Scan for the cell matching the given text and deliver its [X, Y] coordinate at center. 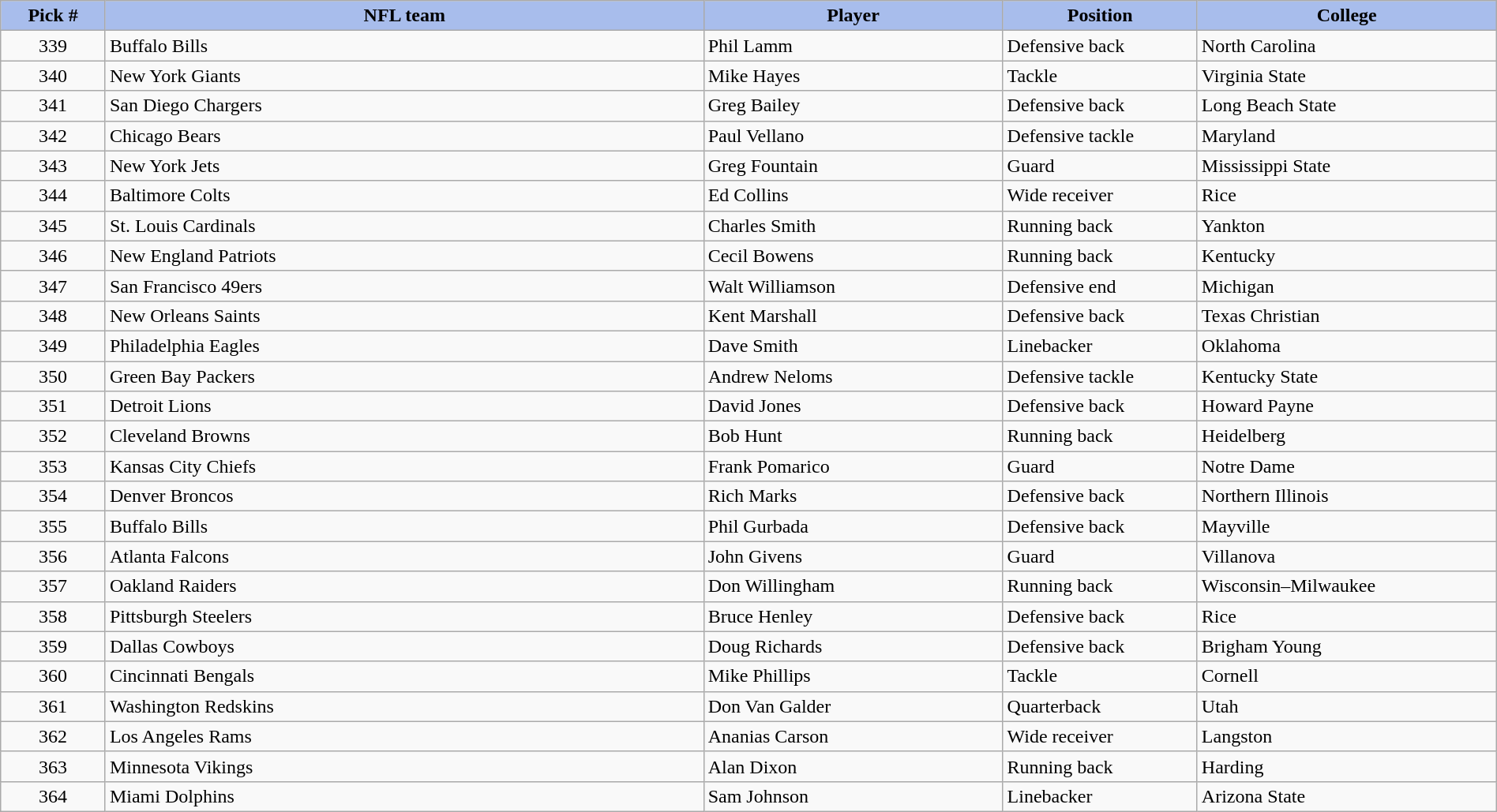
Paul Vellano [853, 136]
Northern Illinois [1347, 496]
351 [54, 406]
364 [54, 796]
Greg Fountain [853, 166]
Harding [1347, 766]
John Givens [853, 556]
New York Jets [404, 166]
Brigham Young [1347, 646]
Rich Marks [853, 496]
Mike Hayes [853, 76]
Chicago Bears [404, 136]
348 [54, 316]
Cincinnati Bengals [404, 676]
Long Beach State [1347, 106]
Washington Redskins [404, 706]
Cleveland Browns [404, 436]
North Carolina [1347, 46]
353 [54, 466]
Kansas City Chiefs [404, 466]
Maryland [1347, 136]
Texas Christian [1347, 316]
362 [54, 736]
Minnesota Vikings [404, 766]
Los Angeles Rams [404, 736]
Kentucky State [1347, 376]
Phil Gurbada [853, 526]
Position [1100, 16]
Dave Smith [853, 346]
Alan Dixon [853, 766]
Ananias Carson [853, 736]
Atlanta Falcons [404, 556]
Bob Hunt [853, 436]
342 [54, 136]
Detroit Lions [404, 406]
Notre Dame [1347, 466]
340 [54, 76]
Quarterback [1100, 706]
358 [54, 616]
Kent Marshall [853, 316]
New Orleans Saints [404, 316]
Ed Collins [853, 196]
Mississippi State [1347, 166]
Oklahoma [1347, 346]
347 [54, 286]
Michigan [1347, 286]
Green Bay Packers [404, 376]
Sam Johnson [853, 796]
Denver Broncos [404, 496]
357 [54, 586]
Don Willingham [853, 586]
349 [54, 346]
David Jones [853, 406]
Frank Pomarico [853, 466]
345 [54, 226]
Heidelberg [1347, 436]
354 [54, 496]
Baltimore Colts [404, 196]
Player [853, 16]
Mike Phillips [853, 676]
Kentucky [1347, 256]
Virginia State [1347, 76]
San Francisco 49ers [404, 286]
344 [54, 196]
352 [54, 436]
San Diego Chargers [404, 106]
Doug Richards [853, 646]
346 [54, 256]
Charles Smith [853, 226]
Howard Payne [1347, 406]
Oakland Raiders [404, 586]
Bruce Henley [853, 616]
Pick # [54, 16]
Dallas Cowboys [404, 646]
Philadelphia Eagles [404, 346]
Arizona State [1347, 796]
350 [54, 376]
Don Van Galder [853, 706]
St. Louis Cardinals [404, 226]
363 [54, 766]
Miami Dolphins [404, 796]
359 [54, 646]
New York Giants [404, 76]
341 [54, 106]
Greg Bailey [853, 106]
Pittsburgh Steelers [404, 616]
Wisconsin–Milwaukee [1347, 586]
339 [54, 46]
Walt Williamson [853, 286]
360 [54, 676]
Mayville [1347, 526]
NFL team [404, 16]
Andrew Neloms [853, 376]
Villanova [1347, 556]
Yankton [1347, 226]
Cornell [1347, 676]
361 [54, 706]
College [1347, 16]
Langston [1347, 736]
Phil Lamm [853, 46]
355 [54, 526]
New England Patriots [404, 256]
Utah [1347, 706]
Defensive end [1100, 286]
Cecil Bowens [853, 256]
343 [54, 166]
356 [54, 556]
